Output the [X, Y] coordinate of the center of the cell containing the given text.  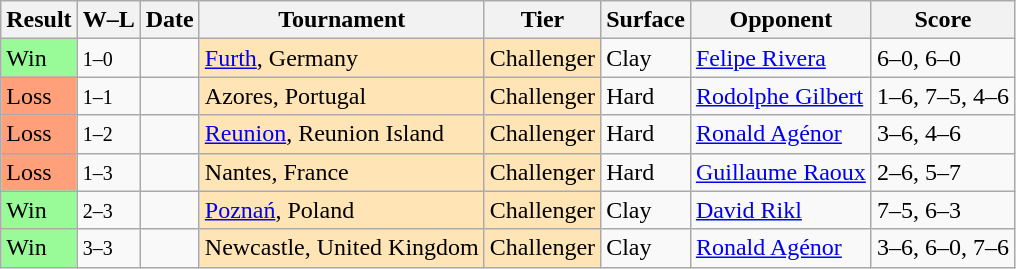
Furth, Germany [342, 58]
3–3 [108, 248]
6–0, 6–0 [942, 58]
Reunion, Reunion Island [342, 134]
1–0 [108, 58]
Surface [646, 20]
Newcastle, United Kingdom [342, 248]
W–L [108, 20]
Result [39, 20]
David Rikl [780, 210]
1–1 [108, 96]
1–3 [108, 172]
Tournament [342, 20]
Rodolphe Gilbert [780, 96]
Date [170, 20]
3–6, 6–0, 7–6 [942, 248]
Azores, Portugal [342, 96]
Opponent [780, 20]
2–6, 5–7 [942, 172]
Poznań, Poland [342, 210]
7–5, 6–3 [942, 210]
Felipe Rivera [780, 58]
Guillaume Raoux [780, 172]
1–2 [108, 134]
2–3 [108, 210]
Nantes, France [342, 172]
3–6, 4–6 [942, 134]
Tier [542, 20]
Score [942, 20]
1–6, 7–5, 4–6 [942, 96]
